Find where the given text appears and provide that cell's center as [X, Y] coordinate. 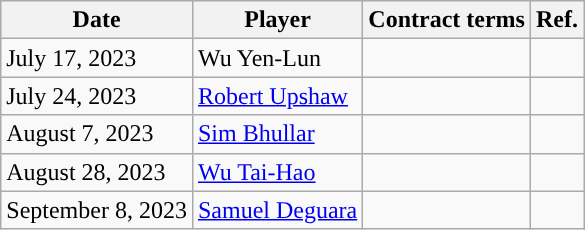
Ref. [556, 20]
Date [97, 20]
Samuel Deguara [277, 210]
Sim Bhullar [277, 134]
Player [277, 20]
Wu Tai-Hao [277, 172]
Wu Yen-Lun [277, 58]
Contract terms [447, 20]
July 17, 2023 [97, 58]
July 24, 2023 [97, 96]
Robert Upshaw [277, 96]
August 7, 2023 [97, 134]
August 28, 2023 [97, 172]
September 8, 2023 [97, 210]
